Identify which cell holds the provided text, then report its (x, y) central coordinate. 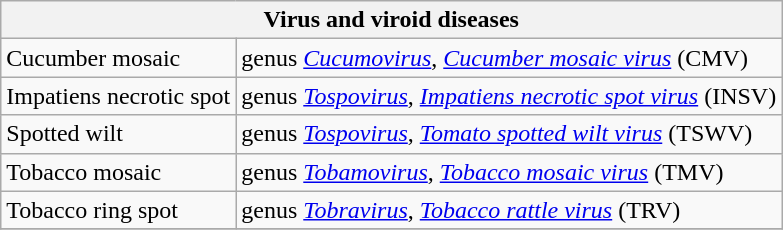
genus Tospovirus, Impatiens necrotic spot virus (INSV) (509, 96)
genus Tobamovirus, Tobacco mosaic virus (TMV) (509, 172)
Cucumber mosaic (118, 58)
genus Tospovirus, Tomato spotted wilt virus (TSWV) (509, 134)
Spotted wilt (118, 134)
Tobacco mosaic (118, 172)
genus Cucumovirus, Cucumber mosaic virus (CMV) (509, 58)
Virus and viroid diseases (392, 20)
genus Tobravirus, Tobacco rattle virus (TRV) (509, 210)
Impatiens necrotic spot (118, 96)
Tobacco ring spot (118, 210)
